Capture the cell that displays the provided text and extract its (x, y) central coordinate. 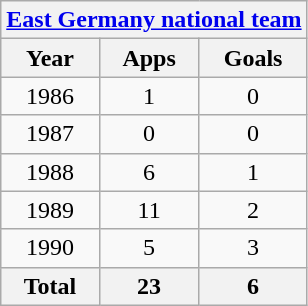
1988 (50, 172)
Goals (253, 58)
1987 (50, 134)
1990 (50, 248)
3 (253, 248)
2 (253, 210)
Total (50, 286)
1986 (50, 96)
Year (50, 58)
5 (149, 248)
Apps (149, 58)
East Germany national team (154, 20)
11 (149, 210)
1989 (50, 210)
23 (149, 286)
